Return [X, Y] of the center of cell containing provided text 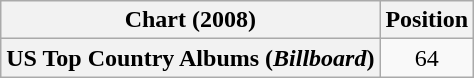
Position [427, 20]
US Top Country Albums (Billboard) [190, 58]
Chart (2008) [190, 20]
64 [427, 58]
